Scan for the cell matching the given text and deliver its [X, Y] coordinate at center. 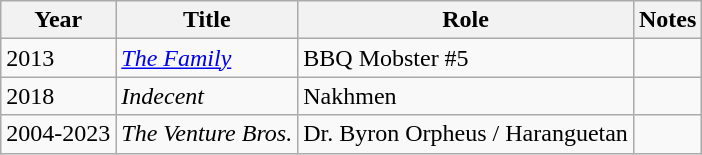
2004-2023 [58, 134]
2018 [58, 96]
Nakhmen [466, 96]
The Family [207, 58]
Title [207, 20]
BBQ Mobster #5 [466, 58]
Dr. Byron Orpheus / Haranguetan [466, 134]
Indecent [207, 96]
The Venture Bros. [207, 134]
Notes [667, 20]
2013 [58, 58]
Year [58, 20]
Role [466, 20]
